Detect which cell encompasses the target text, then output its [x, y] center coordinate. 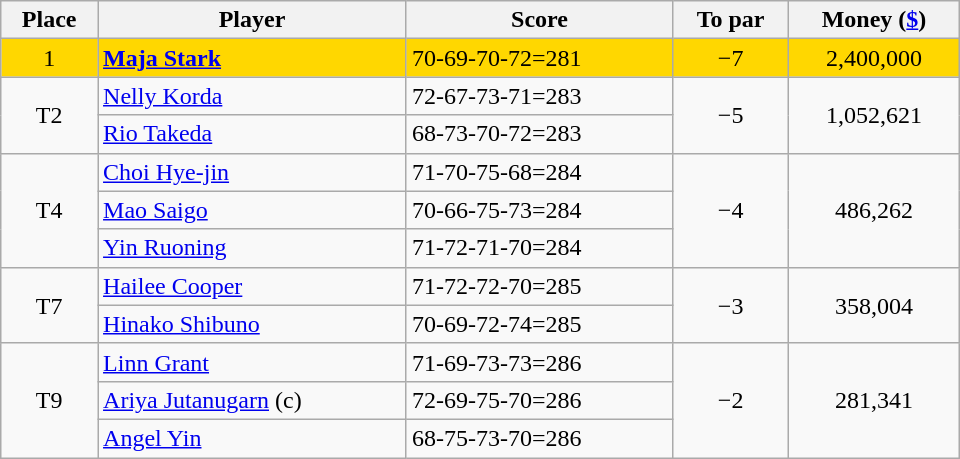
−2 [731, 400]
Nelly Korda [252, 96]
Hailee Cooper [252, 286]
1,052,621 [874, 115]
Place [50, 20]
71-69-73-73=286 [539, 362]
68-75-73-70=286 [539, 438]
1 [50, 58]
T9 [50, 400]
486,262 [874, 210]
Choi Hye-jin [252, 172]
2,400,000 [874, 58]
−4 [731, 210]
Mao Saigo [252, 210]
281,341 [874, 400]
358,004 [874, 305]
−7 [731, 58]
71-72-72-70=285 [539, 286]
T7 [50, 305]
71-72-71-70=284 [539, 248]
Score [539, 20]
71-70-75-68=284 [539, 172]
To par [731, 20]
72-69-75-70=286 [539, 400]
Rio Takeda [252, 134]
−5 [731, 115]
Ariya Jutanugarn (c) [252, 400]
T2 [50, 115]
Hinako Shibuno [252, 324]
−3 [731, 305]
70-66-75-73=284 [539, 210]
Money ($) [874, 20]
68-73-70-72=283 [539, 134]
Linn Grant [252, 362]
72-67-73-71=283 [539, 96]
70-69-72-74=285 [539, 324]
T4 [50, 210]
70-69-70-72=281 [539, 58]
Yin Ruoning [252, 248]
Maja Stark [252, 58]
Player [252, 20]
Angel Yin [252, 438]
